Scan for the cell matching the given text and deliver its (X, Y) coordinate at center. 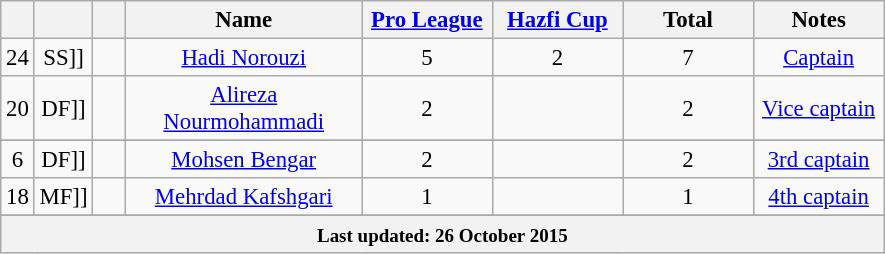
5 (428, 58)
Mehrdad Kafshgari (244, 197)
Notes (818, 20)
Alireza Nourmohammadi (244, 108)
7 (688, 58)
6 (18, 160)
Vice captain (818, 108)
Last updated: 26 October 2015 (442, 235)
18 (18, 197)
Name (244, 20)
Hazfi Cup (558, 20)
4th captain (818, 197)
Hadi Norouzi (244, 58)
Mohsen Bengar (244, 160)
20 (18, 108)
Captain (818, 58)
Total (688, 20)
SS]] (64, 58)
MF]] (64, 197)
Pro League (428, 20)
24 (18, 58)
3rd captain (818, 160)
